Return (X, Y) of the center of cell containing provided text 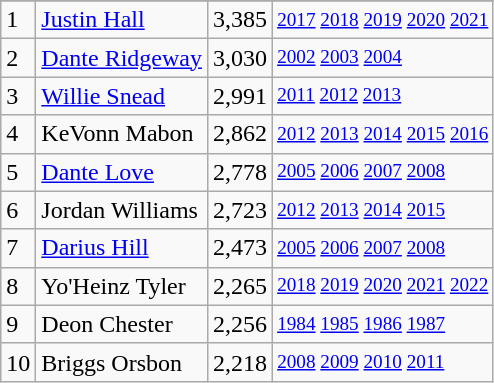
Jordan Williams (122, 210)
Yo'Heinz Tyler (122, 286)
2011 2012 2013 (383, 96)
8 (18, 286)
1 (18, 20)
2002 2003 2004 (383, 58)
Dante Ridgeway (122, 58)
2,265 (240, 286)
7 (18, 248)
2,473 (240, 248)
3 (18, 96)
Willie Snead (122, 96)
2,218 (240, 362)
Deon Chester (122, 324)
2,991 (240, 96)
2,778 (240, 172)
Dante Love (122, 172)
2012 2013 2014 2015 (383, 210)
2018 2019 2020 2021 2022 (383, 286)
3,385 (240, 20)
5 (18, 172)
Justin Hall (122, 20)
2 (18, 58)
KeVonn Mabon (122, 134)
2,723 (240, 210)
4 (18, 134)
3,030 (240, 58)
Darius Hill (122, 248)
Briggs Orsbon (122, 362)
2017 2018 2019 2020 2021 (383, 20)
9 (18, 324)
2,256 (240, 324)
10 (18, 362)
2012 2013 2014 2015 2016 (383, 134)
2,862 (240, 134)
2008 2009 2010 2011 (383, 362)
6 (18, 210)
1984 1985 1986 1987 (383, 324)
